For the text-containing cell, return its midpoint in [X, Y] coordinate format. 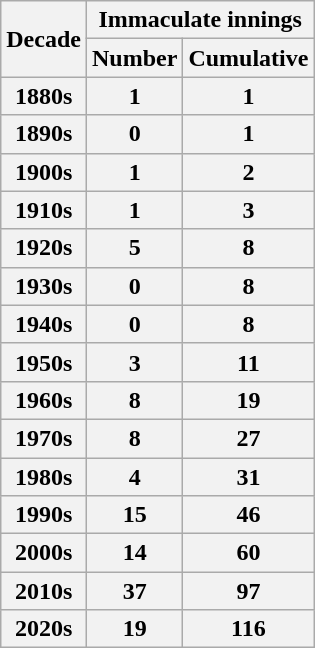
1980s [44, 477]
Decade [44, 39]
116 [248, 629]
4 [134, 477]
1930s [44, 286]
1880s [44, 96]
2000s [44, 553]
1900s [44, 172]
1890s [44, 134]
Number [134, 58]
37 [134, 591]
14 [134, 553]
46 [248, 515]
60 [248, 553]
2 [248, 172]
1910s [44, 210]
1960s [44, 400]
11 [248, 362]
1970s [44, 438]
Immaculate innings [200, 20]
31 [248, 477]
1950s [44, 362]
2020s [44, 629]
Cumulative [248, 58]
97 [248, 591]
1990s [44, 515]
1940s [44, 324]
5 [134, 248]
2010s [44, 591]
27 [248, 438]
1920s [44, 248]
15 [134, 515]
